Identify which cell holds the provided text, then report its [x, y] central coordinate. 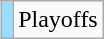
Playoffs [58, 20]
